Extract the [x, y] coordinate from the center of the cell holding the provided text.  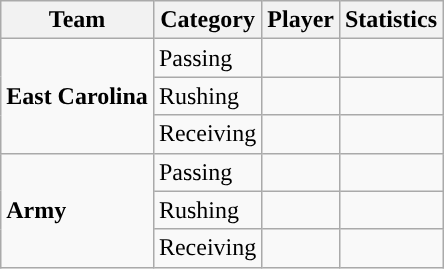
Player [301, 20]
Category [207, 20]
Team [78, 20]
Army [78, 210]
East Carolina [78, 96]
Statistics [390, 20]
